Return (x, y) of the center of cell containing provided text 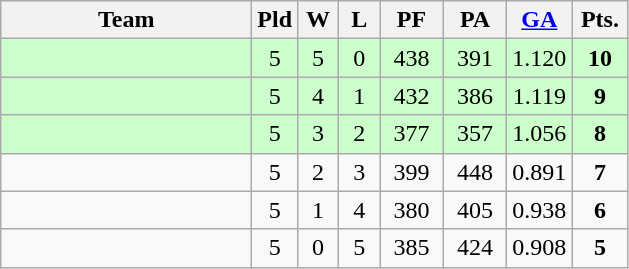
1.120 (540, 58)
0.891 (540, 172)
377 (412, 134)
W (318, 20)
PF (412, 20)
GA (540, 20)
8 (600, 134)
424 (475, 248)
391 (475, 58)
PA (475, 20)
Team (126, 20)
432 (412, 96)
9 (600, 96)
399 (412, 172)
1.056 (540, 134)
380 (412, 210)
1.119 (540, 96)
7 (600, 172)
10 (600, 58)
Pld (275, 20)
386 (475, 96)
0.938 (540, 210)
448 (475, 172)
357 (475, 134)
0.908 (540, 248)
385 (412, 248)
438 (412, 58)
405 (475, 210)
6 (600, 210)
L (360, 20)
Pts. (600, 20)
